Detect which cell encompasses the target text, then output its (X, Y) center coordinate. 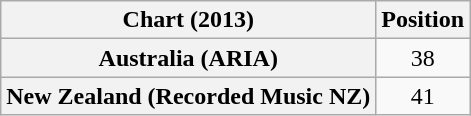
New Zealand (Recorded Music NZ) (188, 96)
38 (423, 58)
Chart (2013) (188, 20)
Position (423, 20)
Australia (ARIA) (188, 58)
41 (423, 96)
